Determine the (X, Y) coordinate at the center of the cell enclosing the given text.  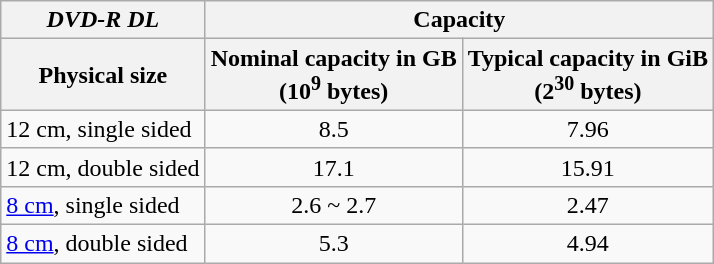
7.96 (588, 129)
2.47 (588, 205)
15.91 (588, 167)
5.3 (334, 244)
DVD-R DL (103, 20)
8 cm, double sided (103, 244)
8.5 (334, 129)
17.1 (334, 167)
12 cm, double sided (103, 167)
Capacity (459, 20)
12 cm, single sided (103, 129)
2.6 ~ 2.7 (334, 205)
4.94 (588, 244)
8 cm, single sided (103, 205)
Nominal capacity in GB(109 bytes) (334, 75)
Typical capacity in GiB(230 bytes) (588, 75)
Physical size (103, 75)
